From the cell containing the given text, extract its center point as [x, y] coordinate. 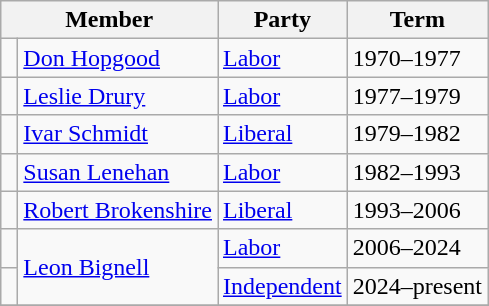
Party [283, 20]
Ivar Schmidt [118, 134]
Member [110, 20]
Robert Brokenshire [118, 210]
Don Hopgood [118, 58]
1979–1982 [417, 134]
2024–present [417, 286]
2006–2024 [417, 248]
Independent [283, 286]
1977–1979 [417, 96]
Leslie Drury [118, 96]
1993–2006 [417, 210]
1970–1977 [417, 58]
Susan Lenehan [118, 172]
1982–1993 [417, 172]
Term [417, 20]
Leon Bignell [118, 267]
